Identify which cell holds the provided text, then report its (x, y) central coordinate. 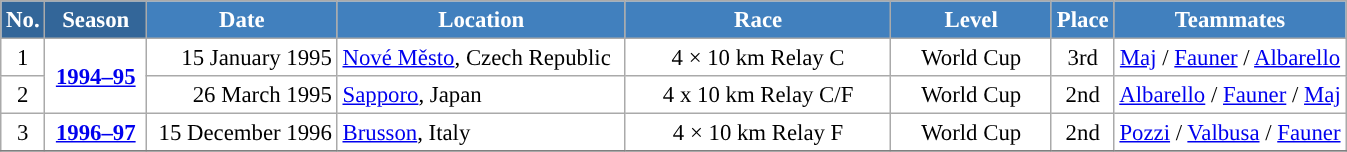
15 December 1996 (242, 133)
Location (481, 20)
3 (23, 133)
4 × 10 km Relay F (758, 133)
1996–97 (96, 133)
Maj / Fauner / Albarello (1230, 58)
Date (242, 20)
No. (23, 20)
Nové Město, Czech Republic (481, 58)
4 x 10 km Relay C/F (758, 95)
15 January 1995 (242, 58)
Brusson, Italy (481, 133)
3rd (1082, 58)
Season (96, 20)
Teammates (1230, 20)
1 (23, 58)
Sapporo, Japan (481, 95)
4 × 10 km Relay C (758, 58)
Level (972, 20)
1994–95 (96, 76)
26 March 1995 (242, 95)
2 (23, 95)
Race (758, 20)
Albarello / Fauner / Maj (1230, 95)
Pozzi / Valbusa / Fauner (1230, 133)
Place (1082, 20)
